Return the (X, Y) coordinate for the center point of the cell that contains the specified text.  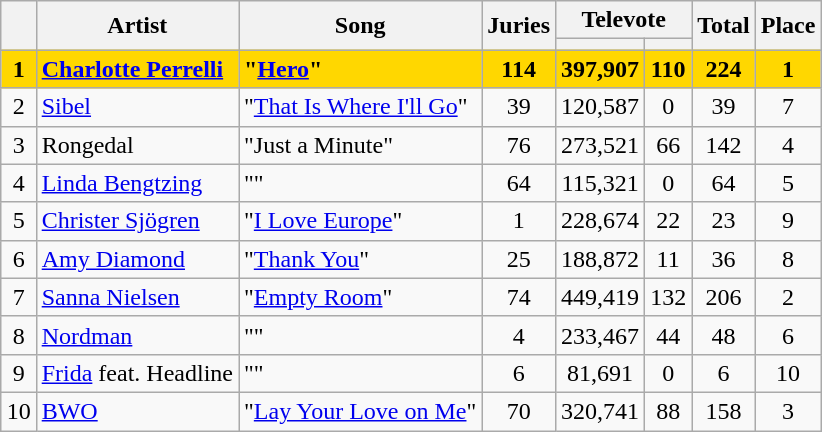
74 (519, 297)
Artist (137, 26)
Sibel (137, 107)
397,907 (600, 69)
70 (519, 411)
Televote (624, 20)
"Hero" (360, 69)
206 (724, 297)
66 (668, 145)
36 (724, 259)
25 (519, 259)
273,521 (600, 145)
449,419 (600, 297)
233,467 (600, 335)
115,321 (600, 183)
Song (360, 26)
188,872 (600, 259)
BWO (137, 411)
Place (788, 26)
142 (724, 145)
228,674 (600, 221)
Linda Bengtzing (137, 183)
Sanna Nielsen (137, 297)
Charlotte Perrelli (137, 69)
132 (668, 297)
81,691 (600, 373)
88 (668, 411)
114 (519, 69)
Juries (519, 26)
110 (668, 69)
22 (668, 221)
76 (519, 145)
"Thank You" (360, 259)
"Lay Your Love on Me" (360, 411)
Christer Sjögren (137, 221)
Nordman (137, 335)
"I Love Europe" (360, 221)
48 (724, 335)
"Empty Room" (360, 297)
Total (724, 26)
"Just a Minute" (360, 145)
320,741 (600, 411)
Amy Diamond (137, 259)
11 (668, 259)
120,587 (600, 107)
44 (668, 335)
224 (724, 69)
158 (724, 411)
23 (724, 221)
Rongedal (137, 145)
Frida feat. Headline (137, 373)
"That Is Where I'll Go" (360, 107)
